Provide the (X, Y) coordinate of the cell's center where the given text is located.  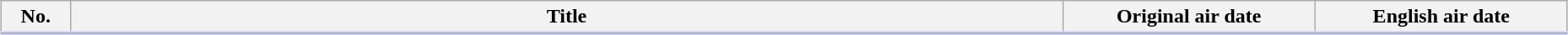
Title (567, 17)
Original air date (1188, 17)
No. (35, 17)
English air date (1441, 17)
